Output the (X, Y) coordinate of the center of the cell containing the given text.  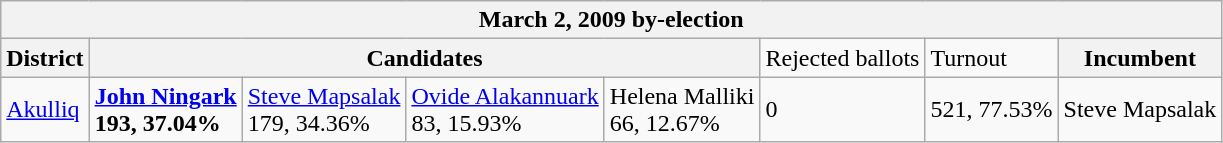
Akulliq (45, 110)
District (45, 58)
John Ningark193, 37.04% (166, 110)
Turnout (992, 58)
Steve Mapsalak179, 34.36% (324, 110)
Incumbent (1140, 58)
Rejected ballots (842, 58)
Candidates (424, 58)
521, 77.53% (992, 110)
March 2, 2009 by-election (612, 20)
Helena Malliki66, 12.67% (682, 110)
0 (842, 110)
Steve Mapsalak (1140, 110)
Ovide Alakannuark83, 15.93% (505, 110)
